Pinpoint the cell where the given text exists, returning its (X, Y) midpoint coordinate. 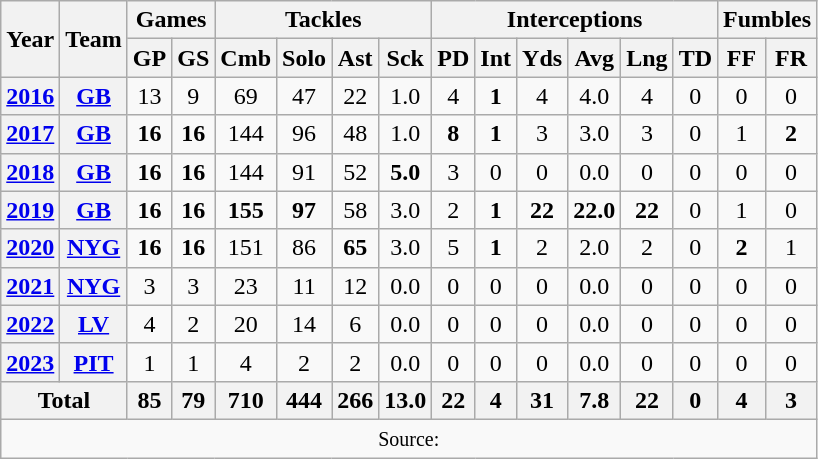
6 (356, 324)
444 (304, 400)
97 (304, 210)
Interceptions (575, 20)
8 (454, 134)
65 (356, 248)
Team (94, 39)
Fumbles (768, 20)
2019 (30, 210)
52 (356, 172)
79 (194, 400)
PD (454, 58)
2023 (30, 362)
Ast (356, 58)
Int (496, 58)
31 (542, 400)
Solo (304, 58)
9 (194, 96)
2017 (30, 134)
20 (246, 324)
Yds (542, 58)
58 (356, 210)
5 (454, 248)
4.0 (594, 96)
13.0 (406, 400)
22.0 (594, 210)
GP (149, 58)
2018 (30, 172)
PIT (94, 362)
266 (356, 400)
47 (304, 96)
710 (246, 400)
FR (790, 58)
86 (304, 248)
155 (246, 210)
2022 (30, 324)
2020 (30, 248)
85 (149, 400)
LV (94, 324)
69 (246, 96)
Games (170, 20)
5.0 (406, 172)
7.8 (594, 400)
GS (194, 58)
96 (304, 134)
Cmb (246, 58)
FF (742, 58)
Tackles (324, 20)
13 (149, 96)
Avg (594, 58)
11 (304, 286)
Total (64, 400)
2.0 (594, 248)
Source: (409, 438)
2021 (30, 286)
2016 (30, 96)
Year (30, 39)
14 (304, 324)
23 (246, 286)
48 (356, 134)
12 (356, 286)
151 (246, 248)
Sck (406, 58)
91 (304, 172)
TD (695, 58)
Lng (647, 58)
